Pinpoint the cell where the given text exists, returning its [x, y] midpoint coordinate. 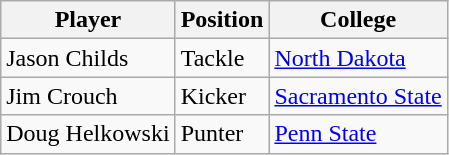
Tackle [222, 58]
Jason Childs [88, 58]
Jim Crouch [88, 96]
Sacramento State [358, 96]
Penn State [358, 134]
Kicker [222, 96]
College [358, 20]
North Dakota [358, 58]
Position [222, 20]
Punter [222, 134]
Doug Helkowski [88, 134]
Player [88, 20]
